Extract the [X, Y] coordinate from the center of the cell holding the provided text.  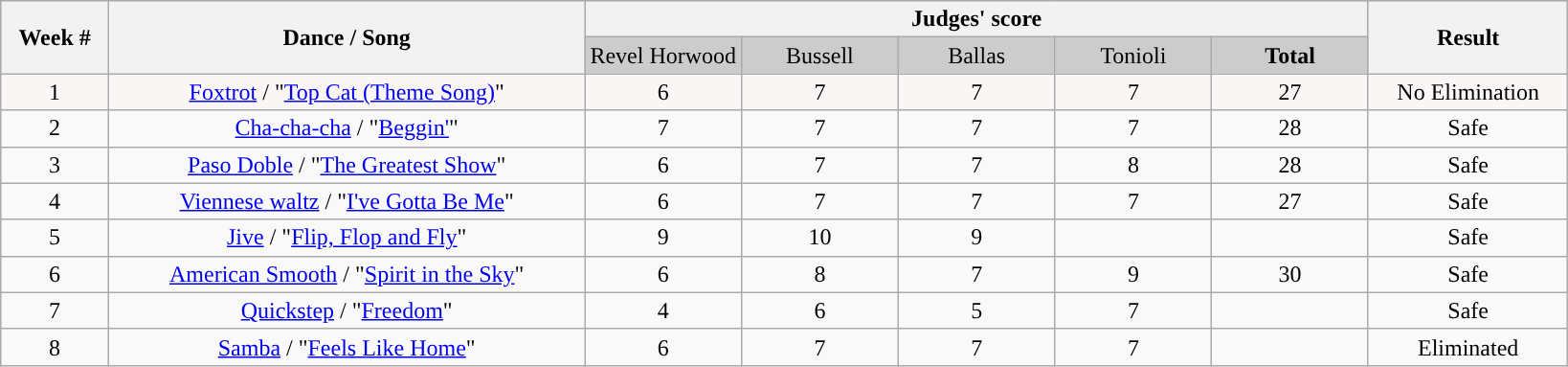
Samba / "Feels Like Home" [347, 347]
Revel Horwood [663, 56]
Eliminated [1467, 347]
Tonioli [1133, 56]
Viennese waltz / "I've Gotta Be Me" [347, 201]
Jive / "Flip, Flop and Fly" [347, 238]
Paso Doble / "The Greatest Show" [347, 165]
Cha-cha-cha / "Beggin'" [347, 128]
10 [820, 238]
1 [56, 92]
30 [1290, 274]
3 [56, 165]
Quickstep / "Freedom" [347, 310]
Total [1290, 56]
2 [56, 128]
Ballas [976, 56]
Week # [56, 37]
Dance / Song [347, 37]
Bussell [820, 56]
Result [1467, 37]
Judges' score [976, 19]
No Elimination [1467, 92]
Foxtrot / "Top Cat (Theme Song)" [347, 92]
American Smooth / "Spirit in the Sky" [347, 274]
